Extract the (x, y) coordinate from the center of the cell holding the provided text.  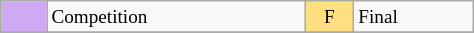
Final (414, 17)
Competition (176, 17)
F (330, 17)
